Detect which cell encompasses the target text, then output its [x, y] center coordinate. 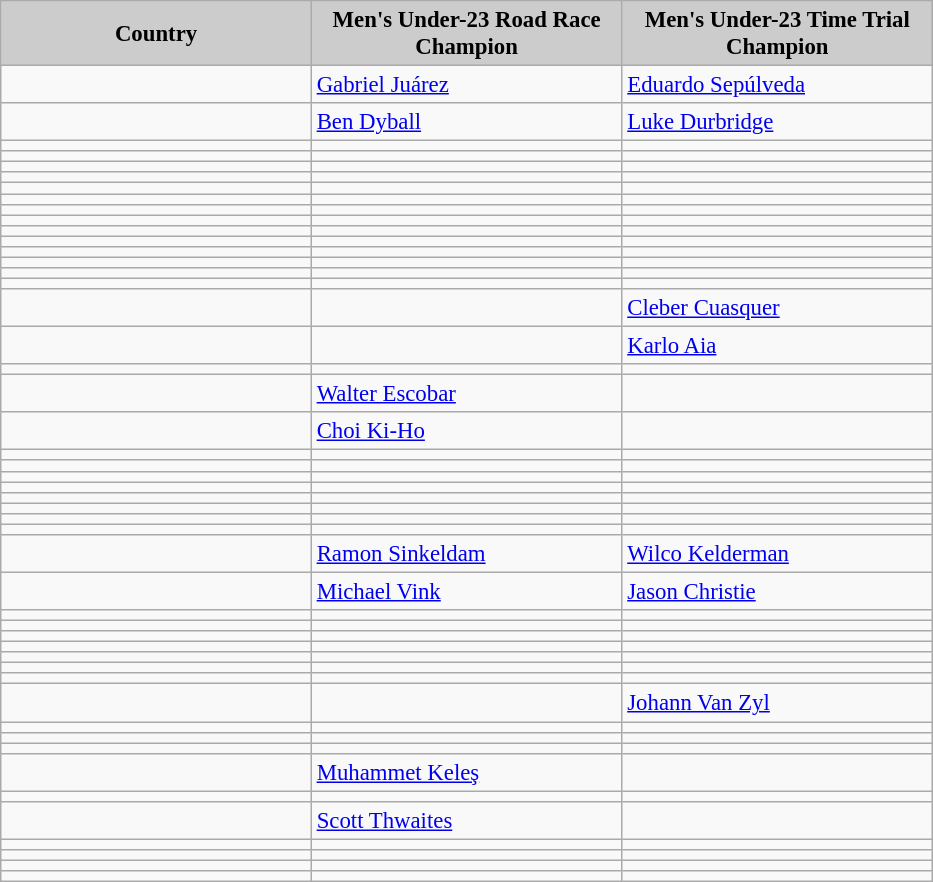
Johann Van Zyl [778, 703]
Muhammet Keleş [466, 772]
Luke Durbridge [778, 122]
Eduardo Sepúlveda [778, 85]
Men's Under-23 Time Trial Champion [778, 34]
Cleber Cuasquer [778, 308]
Men's Under-23 Road Race Champion [466, 34]
Ben Dyball [466, 122]
Karlo Aia [778, 346]
Jason Christie [778, 591]
Michael Vink [466, 591]
Gabriel Juárez [466, 85]
Ramon Sinkeldam [466, 554]
Scott Thwaites [466, 821]
Country [156, 34]
Wilco Kelderman [778, 554]
Choi Ki-Ho [466, 431]
Walter Escobar [466, 394]
